Extract the (X, Y) coordinate from the center of the cell holding the provided text.  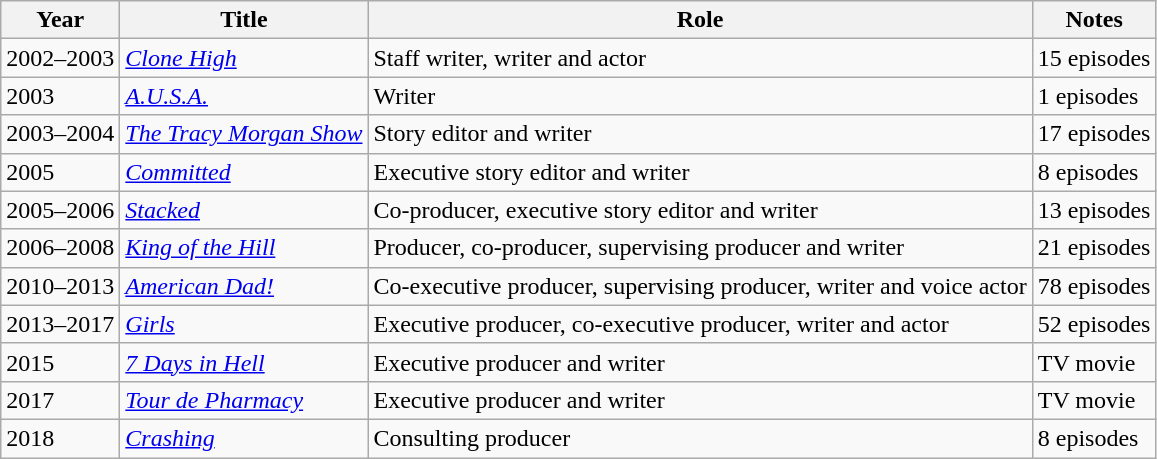
Notes (1094, 20)
2015 (60, 362)
1 episodes (1094, 96)
American Dad! (244, 286)
2002–2003 (60, 58)
Writer (700, 96)
17 episodes (1094, 134)
Consulting producer (700, 438)
A.U.S.A. (244, 96)
Co-executive producer, supervising producer, writer and voice actor (700, 286)
Year (60, 20)
Committed (244, 172)
Staff writer, writer and actor (700, 58)
52 episodes (1094, 324)
Crashing (244, 438)
Executive producer, co-executive producer, writer and actor (700, 324)
15 episodes (1094, 58)
Story editor and writer (700, 134)
Co-producer, executive story editor and writer (700, 210)
7 Days in Hell (244, 362)
2017 (60, 400)
Executive story editor and writer (700, 172)
Role (700, 20)
2006–2008 (60, 248)
Title (244, 20)
21 episodes (1094, 248)
Stacked (244, 210)
Tour de Pharmacy (244, 400)
2013–2017 (60, 324)
2003 (60, 96)
2018 (60, 438)
2005–2006 (60, 210)
The Tracy Morgan Show (244, 134)
2003–2004 (60, 134)
2010–2013 (60, 286)
2005 (60, 172)
King of the Hill (244, 248)
Producer, co-producer, supervising producer and writer (700, 248)
78 episodes (1094, 286)
13 episodes (1094, 210)
Girls (244, 324)
Clone High (244, 58)
